Provide the (x, y) coordinate of the cell's center where the given text is located.  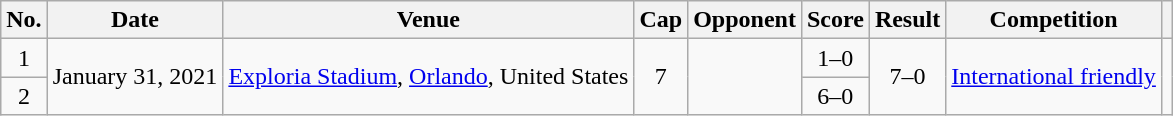
7 (661, 77)
January 31, 2021 (135, 77)
Venue (428, 20)
Competition (1054, 20)
Score (835, 20)
1 (24, 58)
2 (24, 96)
7–0 (907, 77)
Cap (661, 20)
No. (24, 20)
International friendly (1054, 77)
Opponent (745, 20)
Date (135, 20)
6–0 (835, 96)
Result (907, 20)
Exploria Stadium, Orlando, United States (428, 77)
1–0 (835, 58)
